Return the (X, Y) coordinate for the center point of the cell that contains the specified text.  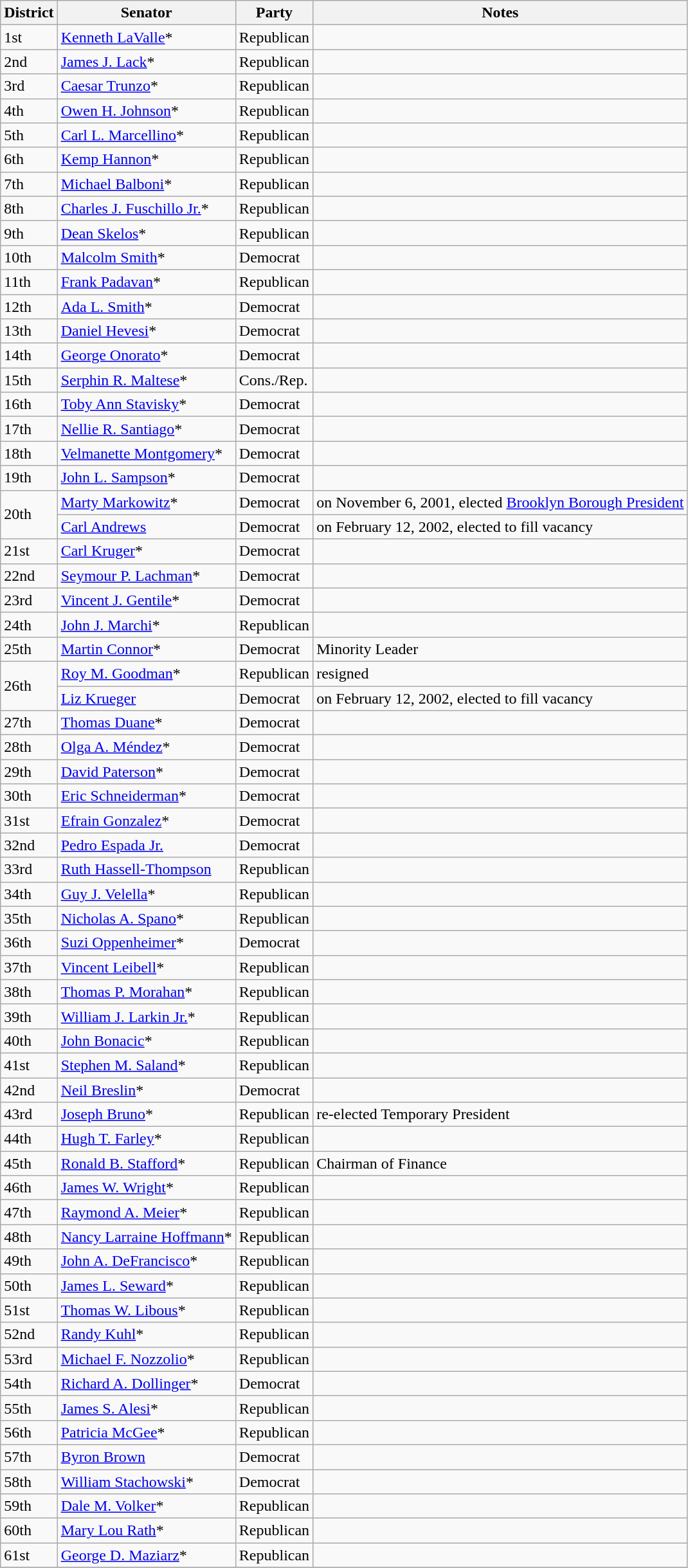
49th (29, 1261)
John Bonacic* (147, 1041)
Hugh T. Farley* (147, 1139)
John J. Marchi* (147, 624)
8th (29, 208)
33rd (29, 870)
10th (29, 257)
Kenneth LaValle* (147, 37)
William J. Larkin Jr.* (147, 1016)
Notes (500, 13)
Guy J. Velella* (147, 894)
Nancy Larraine Hoffmann* (147, 1237)
46th (29, 1188)
27th (29, 723)
Dean Skelos* (147, 233)
John A. DeFrancisco* (147, 1261)
Nicholas A. Spano* (147, 918)
Joseph Bruno* (147, 1115)
Thomas P. Morahan* (147, 992)
Thomas Duane* (147, 723)
23rd (29, 600)
22nd (29, 576)
David Paterson* (147, 772)
Olga A. Méndez* (147, 747)
34th (29, 894)
35th (29, 918)
43rd (29, 1115)
William Stachowski* (147, 1481)
17th (29, 429)
Nellie R. Santiago* (147, 429)
19th (29, 478)
32nd (29, 845)
Chairman of Finance (500, 1163)
Charles J. Fuschillo Jr.* (147, 208)
37th (29, 967)
24th (29, 624)
47th (29, 1212)
Patricia McGee* (147, 1432)
28th (29, 747)
44th (29, 1139)
42nd (29, 1090)
25th (29, 649)
58th (29, 1481)
53rd (29, 1359)
40th (29, 1041)
Kemp Hannon* (147, 160)
Raymond A. Meier* (147, 1212)
48th (29, 1237)
James J. Lack* (147, 62)
55th (29, 1408)
Suzi Oppenheimer* (147, 943)
James W. Wright* (147, 1188)
Vincent Leibell* (147, 967)
Daniel Hevesi* (147, 331)
59th (29, 1506)
54th (29, 1383)
3rd (29, 86)
Roy M. Goodman* (147, 673)
26th (29, 686)
Pedro Espada Jr. (147, 845)
Frank Padavan* (147, 282)
Ruth Hassell-Thompson (147, 870)
Dale M. Volker* (147, 1506)
Martin Connor* (147, 649)
Liz Krueger (147, 698)
Michael Balboni* (147, 184)
45th (29, 1163)
Malcolm Smith* (147, 257)
James S. Alesi* (147, 1408)
52nd (29, 1335)
Carl Andrews (147, 527)
Mary Lou Rath* (147, 1531)
9th (29, 233)
5th (29, 135)
on November 6, 2001, elected Brooklyn Borough President (500, 502)
Efrain Gonzalez* (147, 821)
Marty Markowitz* (147, 502)
4th (29, 111)
2nd (29, 62)
1st (29, 37)
Byron Brown (147, 1457)
Toby Ann Stavisky* (147, 405)
21st (29, 551)
Senator (147, 13)
Serphin R. Maltese* (147, 380)
Carl Kruger* (147, 551)
39th (29, 1016)
60th (29, 1531)
James L. Seward* (147, 1286)
Randy Kuhl* (147, 1335)
resigned (500, 673)
41st (29, 1065)
George D. Maziarz* (147, 1555)
Cons./Rep. (274, 380)
6th (29, 160)
Richard A. Dollinger* (147, 1383)
29th (29, 772)
15th (29, 380)
Minority Leader (500, 649)
11th (29, 282)
36th (29, 943)
30th (29, 796)
7th (29, 184)
Eric Schneiderman* (147, 796)
13th (29, 331)
14th (29, 356)
18th (29, 453)
Ada L. Smith* (147, 307)
Michael F. Nozzolio* (147, 1359)
20th (29, 515)
re-elected Temporary President (500, 1115)
George Onorato* (147, 356)
57th (29, 1457)
31st (29, 821)
Thomas W. Libous* (147, 1310)
Ronald B. Stafford* (147, 1163)
District (29, 13)
12th (29, 307)
Seymour P. Lachman* (147, 576)
50th (29, 1286)
John L. Sampson* (147, 478)
61st (29, 1555)
Caesar Trunzo* (147, 86)
Velmanette Montgomery* (147, 453)
Stephen M. Saland* (147, 1065)
38th (29, 992)
16th (29, 405)
Neil Breslin* (147, 1090)
Carl L. Marcellino* (147, 135)
56th (29, 1432)
Party (274, 13)
Vincent J. Gentile* (147, 600)
51st (29, 1310)
Owen H. Johnson* (147, 111)
